Search for the cell housing the specified text and yield its (x, y) center coordinate. 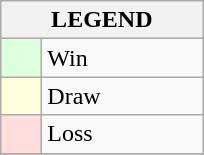
LEGEND (102, 20)
Draw (122, 96)
Win (122, 58)
Loss (122, 134)
